Determine the (x, y) coordinate at the center of the cell enclosing the given text.  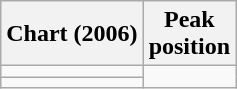
Chart (2006) (72, 34)
Peakposition (189, 34)
